Capture the cell that displays the provided text and extract its [x, y] central coordinate. 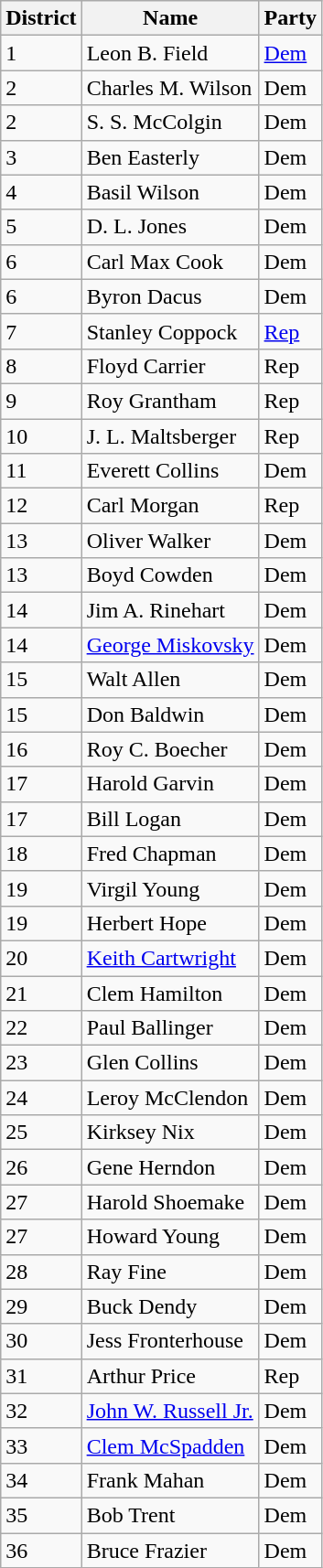
7 [41, 331]
23 [41, 1063]
33 [41, 1445]
J. L. Maltsberger [170, 436]
12 [41, 506]
18 [41, 854]
Stanley Coppock [170, 331]
Kirksey Nix [170, 1133]
20 [41, 958]
Don Baldwin [170, 714]
Virgil Young [170, 888]
Oliver Walker [170, 541]
Carl Morgan [170, 506]
32 [41, 1411]
Paul Ballinger [170, 1028]
3 [41, 157]
Name [170, 18]
24 [41, 1098]
S. S. McColgin [170, 123]
11 [41, 471]
Floyd Carrier [170, 366]
Clem Hamilton [170, 993]
Jim A. Rinehart [170, 610]
5 [41, 227]
36 [41, 1551]
Bruce Frazier [170, 1551]
Charles M. Wilson [170, 88]
26 [41, 1167]
George Miskovsky [170, 645]
25 [41, 1133]
28 [41, 1272]
Walt Allen [170, 680]
Ray Fine [170, 1272]
Jess Fronterhouse [170, 1341]
16 [41, 749]
Leroy McClendon [170, 1098]
Party [290, 18]
Arthur Price [170, 1376]
Bill Logan [170, 819]
D. L. Jones [170, 227]
Roy C. Boecher [170, 749]
4 [41, 192]
8 [41, 366]
Bob Trent [170, 1515]
34 [41, 1480]
Harold Garvin [170, 784]
Carl Max Cook [170, 262]
Keith Cartwright [170, 958]
31 [41, 1376]
Glen Collins [170, 1063]
30 [41, 1341]
10 [41, 436]
Fred Chapman [170, 854]
Byron Dacus [170, 296]
Ben Easterly [170, 157]
21 [41, 993]
Buck Dendy [170, 1306]
Clem McSpadden [170, 1445]
Howard Young [170, 1237]
22 [41, 1028]
Frank Mahan [170, 1480]
District [41, 18]
Boyd Cowden [170, 575]
Basil Wilson [170, 192]
Harold Shoemake [170, 1202]
Roy Grantham [170, 401]
35 [41, 1515]
Everett Collins [170, 471]
9 [41, 401]
1 [41, 53]
Leon B. Field [170, 53]
29 [41, 1306]
John W. Russell Jr. [170, 1411]
Herbert Hope [170, 923]
Gene Herndon [170, 1167]
